For the text-containing cell, return its midpoint in (x, y) coordinate format. 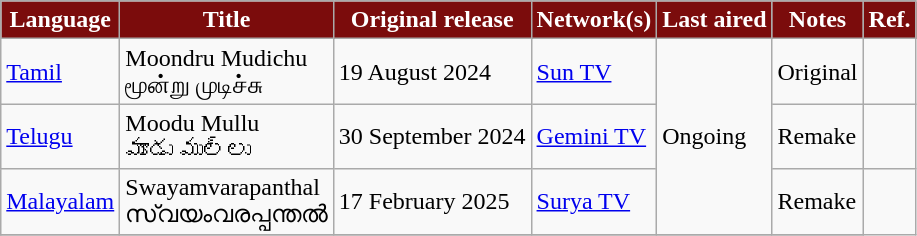
Surya TV (594, 202)
30 September 2024 (432, 136)
Tamil (60, 72)
Sun TV (594, 72)
Gemini TV (594, 136)
Language (60, 20)
Malayalam (60, 202)
Notes (818, 20)
Original (818, 72)
Title (227, 20)
19 August 2024 (432, 72)
Telugu (60, 136)
Moondru Mudichu மூன்று முடிச்சு (227, 72)
Ref. (890, 20)
Last aired (714, 20)
17 February 2025 (432, 202)
Ongoing (714, 136)
Moodu Mullu మూడు ముల్లు (227, 136)
Network(s) (594, 20)
Original release (432, 20)
Swayamvarapanthal സ്വയംവരപ്പന്തല്‍ (227, 202)
